Find where the given text appears and provide that cell's center as (x, y) coordinate. 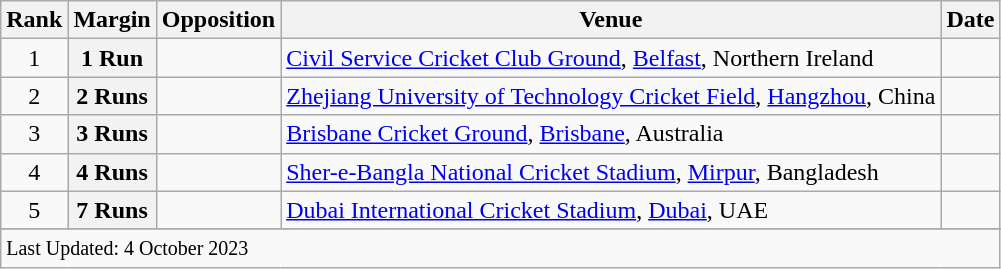
1 Run (112, 58)
Brisbane Cricket Ground, Brisbane, Australia (611, 134)
4 (34, 172)
7 Runs (112, 210)
3 (34, 134)
Civil Service Cricket Club Ground, Belfast, Northern Ireland (611, 58)
Margin (112, 20)
5 (34, 210)
Date (970, 20)
Sher-e-Bangla National Cricket Stadium, Mirpur, Bangladesh (611, 172)
Last Updated: 4 October 2023 (500, 248)
2 (34, 96)
Dubai International Cricket Stadium, Dubai, UAE (611, 210)
Opposition (218, 20)
Rank (34, 20)
2 Runs (112, 96)
Venue (611, 20)
Zhejiang University of Technology Cricket Field, Hangzhou, China (611, 96)
1 (34, 58)
3 Runs (112, 134)
4 Runs (112, 172)
